Locate the cell with the specified text and output its (X, Y) center coordinate. 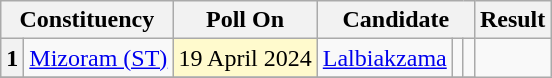
Mizoram (ST) (98, 58)
Lalbiakzama (384, 58)
Candidate (396, 20)
Result (512, 20)
Poll On (245, 20)
19 April 2024 (245, 58)
1 (12, 58)
Constituency (87, 20)
